Return (x, y) of the center of cell containing provided text 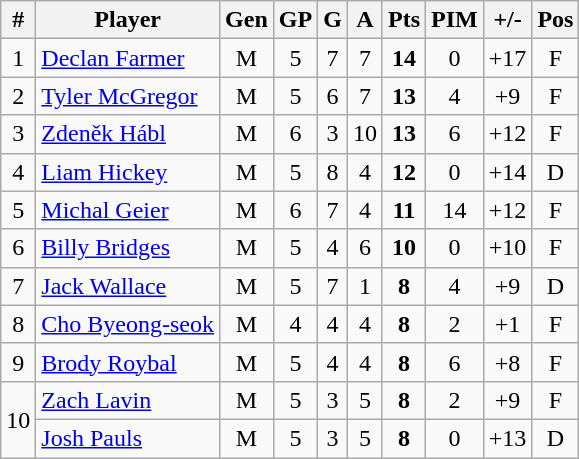
Josh Pauls (128, 438)
12 (404, 172)
GP (295, 20)
Tyler McGregor (128, 96)
Zdeněk Hábl (128, 134)
11 (404, 210)
+10 (508, 248)
+8 (508, 362)
+17 (508, 58)
+/- (508, 20)
Liam Hickey (128, 172)
+13 (508, 438)
G (333, 20)
9 (18, 362)
Cho Byeong-seok (128, 324)
PIM (455, 20)
+1 (508, 324)
A (364, 20)
Brody Roybal (128, 362)
Pts (404, 20)
Zach Lavin (128, 400)
Jack Wallace (128, 286)
Declan Farmer (128, 58)
Pos (556, 20)
Player (128, 20)
# (18, 20)
Michal Geier (128, 210)
Gen (247, 20)
Billy Bridges (128, 248)
+14 (508, 172)
